Determine the (X, Y) coordinate at the center of the cell enclosing the given text.  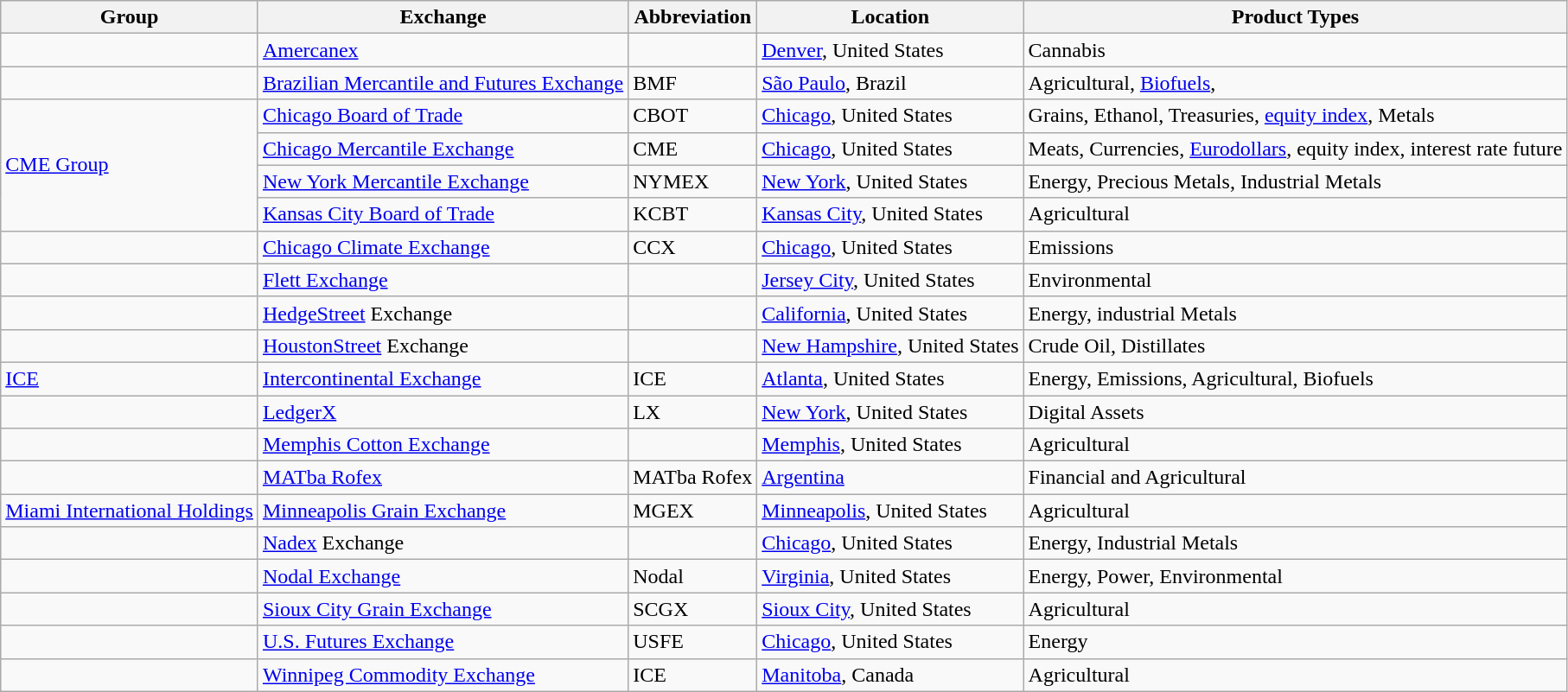
HedgeStreet Exchange (443, 313)
New Hampshire, United States (890, 346)
U.S. Futures Exchange (443, 642)
Nodal (693, 576)
Agricultural, Biofuels, (1295, 83)
Abbreviation (693, 17)
Argentina (890, 478)
CBOT (693, 116)
Meats, Currencies, Eurodollars, equity index, interest rate future (1295, 149)
LedgerX (443, 412)
Crude Oil, Distillates (1295, 346)
Intercontinental Exchange (443, 378)
NYMEX (693, 181)
New York Mercantile Exchange (443, 181)
Energy, Precious Metals, Industrial Metals (1295, 181)
Minneapolis Grain Exchange (443, 511)
Chicago Climate Exchange (443, 247)
Exchange (443, 17)
Miami International Holdings (130, 511)
BMF (693, 83)
Memphis Cotton Exchange (443, 445)
CME Group (130, 165)
Winnipeg Commodity Exchange (443, 675)
Jersey City, United States (890, 280)
Nadex Exchange (443, 543)
Financial and Agricultural (1295, 478)
Atlanta, United States (890, 378)
CCX (693, 247)
Product Types (1295, 17)
Cannabis (1295, 50)
LX (693, 412)
California, United States (890, 313)
USFE (693, 642)
Chicago Mercantile Exchange (443, 149)
Denver, United States (890, 50)
Flett Exchange (443, 280)
MGEX (693, 511)
Minneapolis, United States (890, 511)
Grains, Ethanol, Treasuries, equity index, Metals (1295, 116)
Energy, industrial Metals (1295, 313)
Energy, Industrial Metals (1295, 543)
Sioux City Grain Exchange (443, 609)
Memphis, United States (890, 445)
Emissions (1295, 247)
Energy, Power, Environmental (1295, 576)
Energy (1295, 642)
São Paulo, Brazil (890, 83)
Location (890, 17)
Sioux City, United States (890, 609)
Environmental (1295, 280)
Kansas City, United States (890, 214)
Amercanex (443, 50)
CME (693, 149)
Chicago Board of Trade (443, 116)
Group (130, 17)
Digital Assets (1295, 412)
Energy, Emissions, Agricultural, Biofuels (1295, 378)
Brazilian Mercantile and Futures Exchange (443, 83)
HoustonStreet Exchange (443, 346)
KCBT (693, 214)
Kansas City Board of Trade (443, 214)
SCGX (693, 609)
Virginia, United States (890, 576)
Nodal Exchange (443, 576)
Manitoba, Canada (890, 675)
